Identify which cell holds the provided text, then report its (x, y) central coordinate. 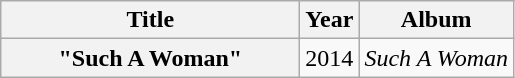
Title (150, 20)
2014 (330, 58)
Album (436, 20)
"Such A Woman" (150, 58)
Such A Woman (436, 58)
Year (330, 20)
